Search for the cell housing the specified text and yield its (x, y) center coordinate. 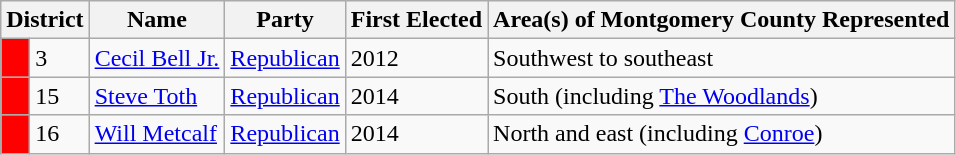
District (45, 20)
Cecil Bell Jr. (157, 58)
3 (60, 58)
15 (60, 96)
Area(s) of Montgomery County Represented (722, 20)
Name (157, 20)
Will Metcalf (157, 134)
South (including The Woodlands) (722, 96)
Party (285, 20)
2012 (416, 58)
Southwest to southeast (722, 58)
Steve Toth (157, 96)
16 (60, 134)
First Elected (416, 20)
North and east (including Conroe) (722, 134)
